From the cell containing the given text, extract its center point as (x, y) coordinate. 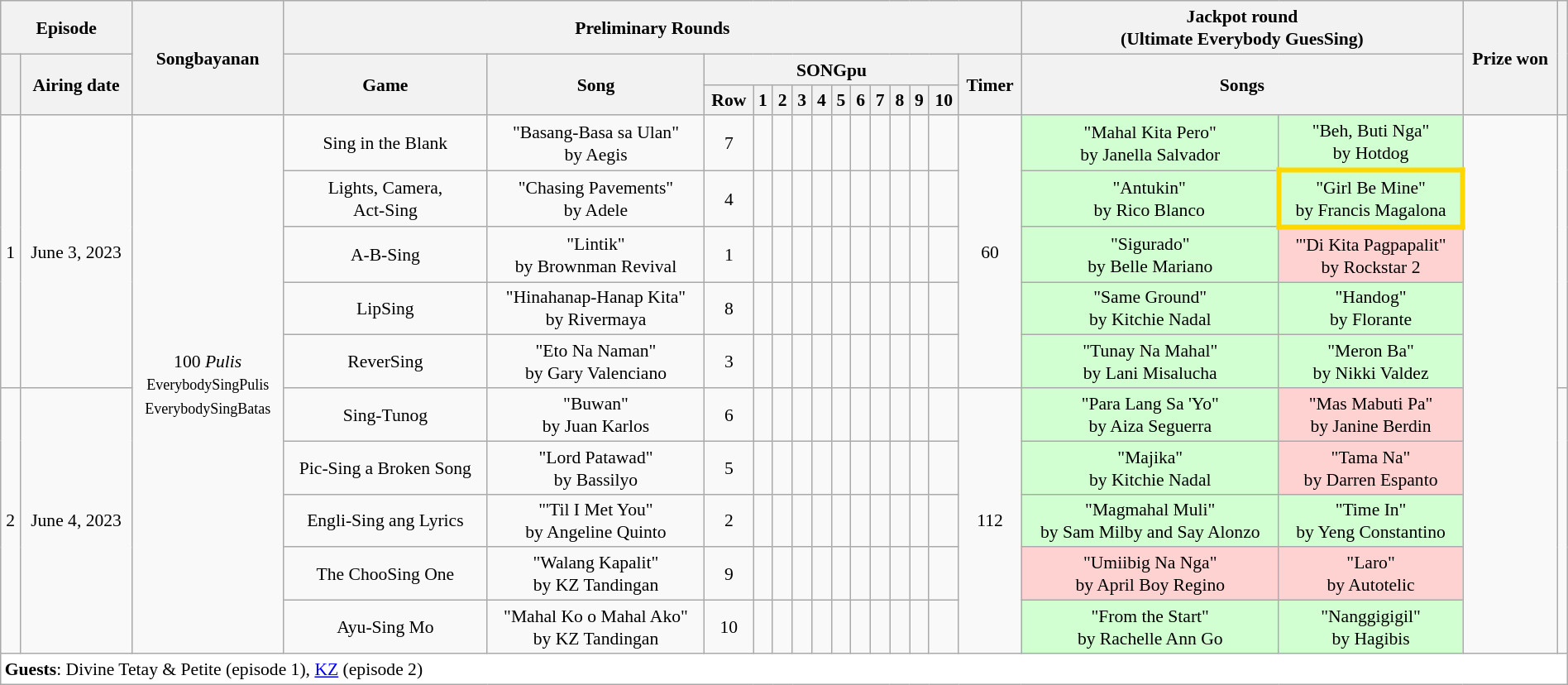
June 4, 2023 (76, 521)
Game (385, 84)
ReverSing (385, 362)
Preliminary Rounds (653, 27)
June 3, 2023 (76, 252)
LipSing (385, 309)
"Mahal Kita Pero"by Janella Salvador (1150, 143)
112 (990, 521)
Sing-Tunog (385, 414)
"Mas Mabuti Pa"by Janine Berdin (1370, 414)
Prize won (1510, 58)
"Walang Kapalit"by KZ Tandingan (595, 574)
Episode (66, 27)
"Tama Na"by Darren Espanto (1370, 467)
Lights, Camera,Act-Sing (385, 199)
"Meron Ba"by Nikki Valdez (1370, 362)
"Chasing Pavements"by Adele (595, 199)
"Para Lang Sa 'Yo"by Aiza Seguerra (1150, 414)
Row (729, 99)
"'Di Kita Pagpapalit"by Rockstar 2 (1370, 255)
"Handog"by Florante (1370, 309)
"Magmahal Muli"by Sam Milby and Say Alonzo (1150, 520)
"'Til I Met You"by Angeline Quinto (595, 520)
Pic-Sing a Broken Song (385, 467)
"From the Start"by Rachelle Ann Go (1150, 627)
Jackpot round(Ultimate Everybody GuesSing) (1242, 27)
"Umiibig Na Nga"by April Boy Regino (1150, 574)
Sing in the Blank (385, 143)
100 PulisEverybodySingPulisEverybodySingBatas (208, 385)
The ChooSing One (385, 574)
Songbayanan (208, 58)
Airing date (76, 84)
"Mahal Ko o Mahal Ako"by KZ Tandingan (595, 627)
"Lord Patawad"by Bassilyo (595, 467)
SONGpu (832, 69)
"Same Ground"by Kitchie Nadal (1150, 309)
"Nanggigigil"by Hagibis (1370, 627)
Timer (990, 84)
Engli-Sing ang Lyrics (385, 520)
"Beh, Buti Nga"by Hotdog (1370, 143)
"Hinahanap-Hanap Kita"by Rivermaya (595, 309)
"Eto Na Naman"by Gary Valenciano (595, 362)
"Lintik"by Brownman Revival (595, 255)
"Laro"by Autotelic (1370, 574)
Guests: Divine Tetay & Petite (episode 1), KZ (episode 2) (784, 668)
"Girl Be Mine"by Francis Magalona (1370, 199)
Ayu-Sing Mo (385, 627)
"Time In"by Yeng Constantino (1370, 520)
60 (990, 252)
"Majika"by Kitchie Nadal (1150, 467)
"Antukin"by Rico Blanco (1150, 199)
"Sigurado"by Belle Mariano (1150, 255)
"Buwan"by Juan Karlos (595, 414)
"Basang-Basa sa Ulan"by Aegis (595, 143)
Song (595, 84)
Songs (1242, 84)
A-B-Sing (385, 255)
"Tunay Na Mahal"by Lani Misalucha (1150, 362)
